For the text-containing cell, return its midpoint in [X, Y] coordinate format. 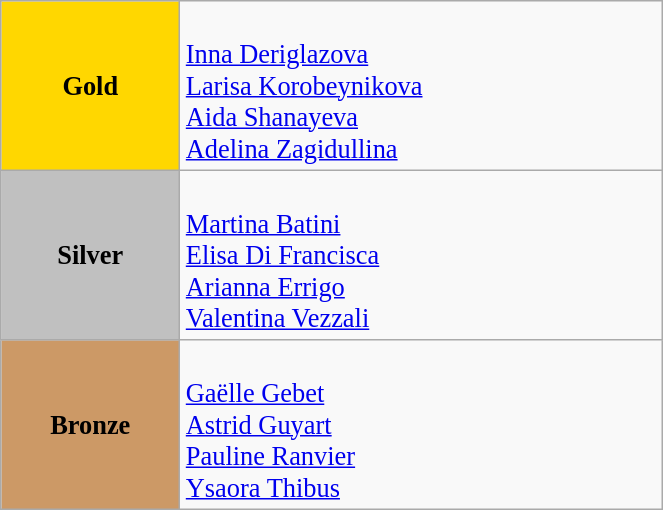
Silver [90, 255]
Bronze [90, 424]
Martina BatiniElisa Di FranciscaArianna ErrigoValentina Vezzali [422, 255]
Inna DeriglazovaLarisa KorobeynikovaAida ShanayevaAdelina Zagidullina [422, 85]
Gold [90, 85]
Gaëlle GebetAstrid GuyartPauline RanvierYsaora Thibus [422, 424]
